Scan for the cell matching the given text and deliver its (X, Y) coordinate at center. 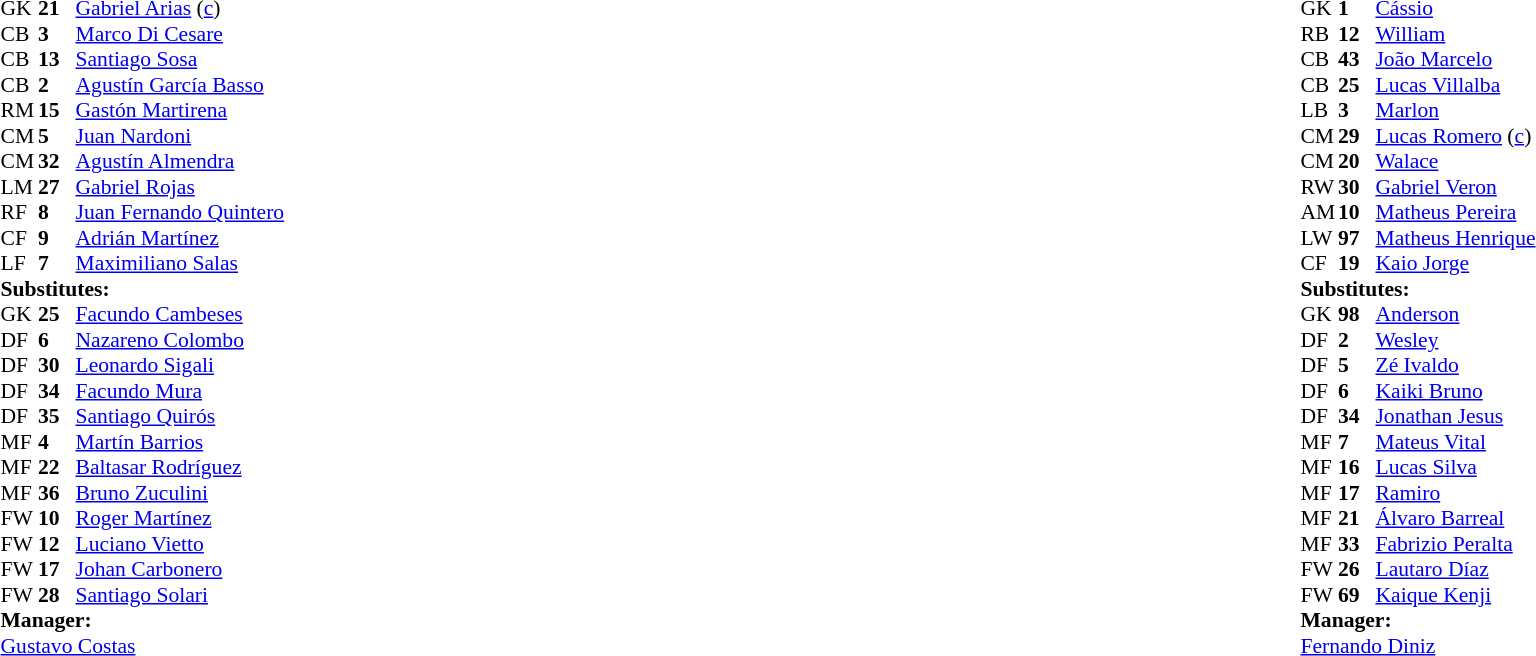
Lucas Romero (c) (1455, 136)
Kaio Jorge (1455, 263)
Agustín García Basso (180, 85)
Jonathan Jesus (1455, 417)
21 (1357, 519)
26 (1357, 569)
Maximiliano Salas (180, 263)
16 (1357, 467)
20 (1357, 161)
Matheus Pereira (1455, 213)
AM (1319, 213)
Adrián Martínez (180, 238)
29 (1357, 136)
LW (1319, 238)
Lucas Villalba (1455, 85)
Matheus Henrique (1455, 238)
Kaiki Bruno (1455, 391)
33 (1357, 544)
Lucas Silva (1455, 467)
Leonardo Sigali (180, 365)
Facundo Mura (180, 391)
Marco Di Cesare (180, 34)
RB (1319, 34)
Santiago Solari (180, 595)
RW (1319, 187)
RM (19, 111)
LB (1319, 111)
Martín Barrios (180, 442)
Gabriel Veron (1455, 187)
Roger Martínez (180, 519)
William (1455, 34)
Santiago Quirós (180, 417)
Johan Carbonero (180, 569)
Wesley (1455, 340)
Juan Nardoni (180, 136)
Anderson (1455, 315)
98 (1357, 315)
8 (57, 213)
4 (57, 442)
Gabriel Rojas (180, 187)
Álvaro Barreal (1455, 519)
RF (19, 213)
36 (57, 493)
27 (57, 187)
Walace (1455, 161)
19 (1357, 263)
22 (57, 467)
Kaique Kenji (1455, 595)
Ramiro (1455, 493)
Fabrizio Peralta (1455, 544)
9 (57, 238)
Santiago Sosa (180, 59)
Bruno Zuculini (180, 493)
35 (57, 417)
Marlon (1455, 111)
Juan Fernando Quintero (180, 213)
Agustín Almendra (180, 161)
Lautaro Díaz (1455, 569)
Luciano Vietto (180, 544)
Baltasar Rodríguez (180, 467)
Nazareno Colombo (180, 340)
69 (1357, 595)
32 (57, 161)
Facundo Cambeses (180, 315)
15 (57, 111)
Zé Ivaldo (1455, 365)
Gastón Martirena (180, 111)
LM (19, 187)
43 (1357, 59)
97 (1357, 238)
Mateus Vital (1455, 442)
João Marcelo (1455, 59)
28 (57, 595)
LF (19, 263)
13 (57, 59)
